Pinpoint the cell where the given text exists, returning its (x, y) midpoint coordinate. 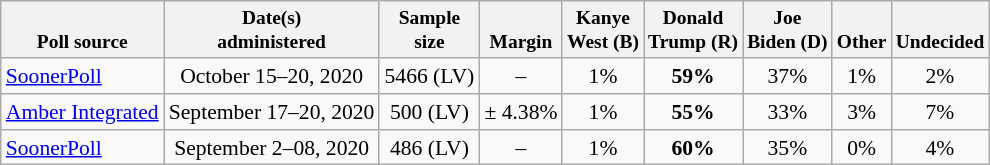
500 (LV) (429, 112)
33% (788, 112)
Date(s)administered (272, 30)
Other (862, 30)
Undecided (940, 30)
3% (862, 112)
7% (940, 112)
October 15–20, 2020 (272, 76)
September 17–20, 2020 (272, 112)
DonaldTrump (R) (694, 30)
5466 (LV) (429, 76)
± 4.38% (520, 112)
SoonerPoll (82, 76)
Samplesize (429, 30)
2% (940, 76)
55% (694, 112)
Amber Integrated (82, 112)
Margin (520, 30)
37% (788, 76)
Poll source (82, 30)
KanyeWest (B) (602, 30)
JoeBiden (D) (788, 30)
59% (694, 76)
– (520, 76)
